Extract the (x, y) coordinate from the center of the cell holding the provided text.  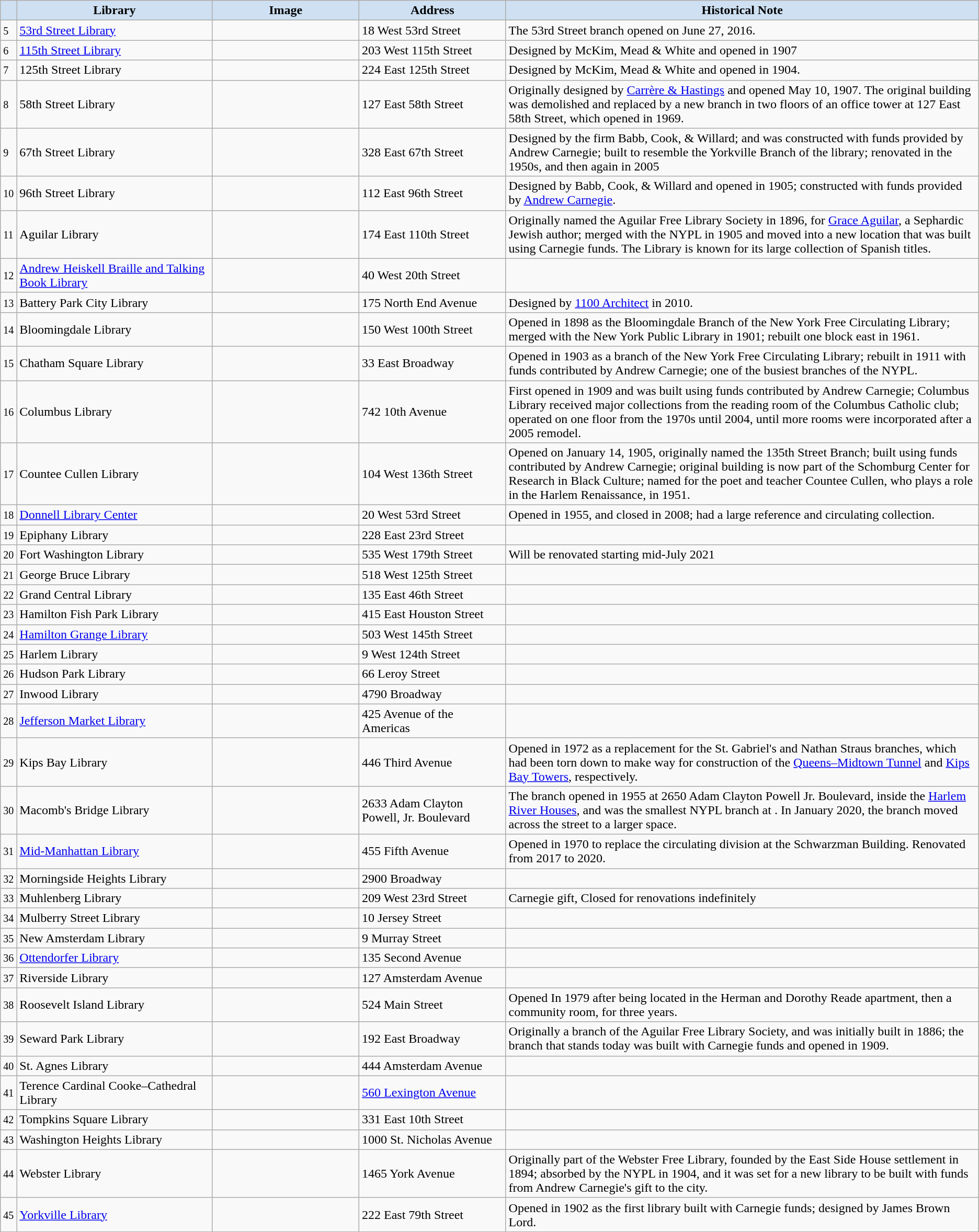
20 West 53rd Street (432, 515)
446 Third Avenue (432, 762)
19 (8, 535)
33 (8, 898)
328 East 67th Street (432, 152)
25 (8, 654)
1000 St. Nicholas Avenue (432, 1139)
2633 Adam Clayton Powell, Jr. Boulevard (432, 810)
New Amsterdam Library (115, 938)
Chatham Square Library (115, 363)
33 East Broadway (432, 363)
58th Street Library (115, 104)
Bloomingdale Library (115, 329)
Harlem Library (115, 654)
Address (432, 10)
Battery Park City Library (115, 302)
8 (8, 104)
Carnegie gift, Closed for renovations indefinitely (742, 898)
14 (8, 329)
Donnell Library Center (115, 515)
Yorkville Library (115, 1214)
Aguilar Library (115, 234)
Fort Washington Library (115, 555)
George Bruce Library (115, 575)
18 (8, 515)
2900 Broadway (432, 878)
Opened in 1955, and closed in 2008; had a large reference and circulating collection. (742, 515)
560 Lexington Avenue (432, 1093)
10 (8, 193)
96th Street Library (115, 193)
41 (8, 1093)
125th Street Library (115, 70)
17 (8, 474)
535 West 179th Street (432, 555)
228 East 23rd Street (432, 535)
38 (8, 1005)
Muhlenberg Library (115, 898)
23 (8, 614)
37 (8, 978)
174 East 110th Street (432, 234)
44 (8, 1173)
Webster Library (115, 1173)
222 East 79th Street (432, 1214)
Ottendorfer Library (115, 958)
31 (8, 851)
Mulberry Street Library (115, 918)
28 (8, 721)
203 West 115th Street (432, 50)
Designed by McKim, Mead & White and opened in 1907 (742, 50)
127 Amsterdam Avenue (432, 978)
32 (8, 878)
331 East 10th Street (432, 1120)
Riverside Library (115, 978)
5 (8, 30)
Inwood Library (115, 694)
524 Main Street (432, 1005)
20 (8, 555)
Andrew Heiskell Braille and Talking Book Library (115, 275)
22 (8, 595)
34 (8, 918)
192 East Broadway (432, 1039)
224 East 125th Street (432, 70)
Terence Cardinal Cooke–Cathedral Library (115, 1093)
7 (8, 70)
Jefferson Market Library (115, 721)
Epiphany Library (115, 535)
40 West 20th Street (432, 275)
10 Jersey Street (432, 918)
53rd Street Library (115, 30)
175 North End Avenue (432, 302)
150 West 100th Street (432, 329)
1465 York Avenue (432, 1173)
16 (8, 412)
Mid-Manhattan Library (115, 851)
St. Agnes Library (115, 1066)
6 (8, 50)
35 (8, 938)
Countee Cullen Library (115, 474)
415 East Houston Street (432, 614)
66 Leroy Street (432, 674)
Kips Bay Library (115, 762)
455 Fifth Avenue (432, 851)
15 (8, 363)
425 Avenue of the Americas (432, 721)
742 10th Avenue (432, 412)
Opened In 1979 after being located in the Herman and Dorothy Reade apartment, then a community room, for three years. (742, 1005)
Hamilton Fish Park Library (115, 614)
11 (8, 234)
Designed by Babb, Cook, & Willard and opened in 1905; constructed with funds provided by Andrew Carnegie. (742, 193)
444 Amsterdam Avenue (432, 1066)
518 West 125th Street (432, 575)
The 53rd Street branch opened on June 27, 2016. (742, 30)
40 (8, 1066)
Roosevelt Island Library (115, 1005)
104 West 136th Street (432, 474)
39 (8, 1039)
Opened in 1970 to replace the circulating division at the Schwarzman Building. Renovated from 2017 to 2020. (742, 851)
Tompkins Square Library (115, 1120)
27 (8, 694)
Grand Central Library (115, 595)
42 (8, 1120)
209 West 23rd Street (432, 898)
Hudson Park Library (115, 674)
Columbus Library (115, 412)
4790 Broadway (432, 694)
503 West 145th Street (432, 634)
26 (8, 674)
29 (8, 762)
9 West 124th Street (432, 654)
Seward Park Library (115, 1039)
Library (115, 10)
13 (8, 302)
Opened in 1902 as the first library built with Carnegie funds; designed by James Brown Lord. (742, 1214)
43 (8, 1139)
45 (8, 1214)
127 East 58th Street (432, 104)
135 Second Avenue (432, 958)
36 (8, 958)
Designed by 1100 Architect in 2010. (742, 302)
Hamilton Grange Library (115, 634)
9 (8, 152)
67th Street Library (115, 152)
30 (8, 810)
Designed by McKim, Mead & White and opened in 1904. (742, 70)
9 Murray Street (432, 938)
24 (8, 634)
Will be renovated starting mid-July 2021 (742, 555)
12 (8, 275)
Morningside Heights Library (115, 878)
18 West 53rd Street (432, 30)
Image (286, 10)
Washington Heights Library (115, 1139)
Macomb's Bridge Library (115, 810)
135 East 46th Street (432, 595)
Historical Note (742, 10)
115th Street Library (115, 50)
21 (8, 575)
112 East 96th Street (432, 193)
